Extract the [X, Y] coordinate from the center of the cell holding the provided text.  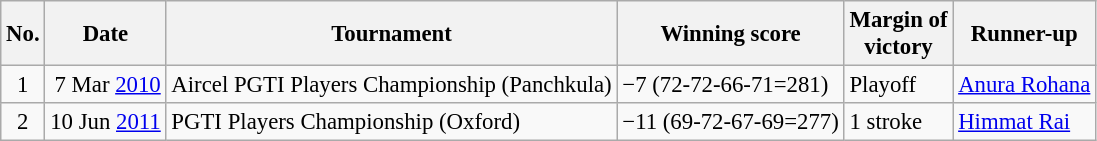
Margin ofvictory [898, 34]
Anura Rohana [1024, 85]
Playoff [898, 85]
Aircel PGTI Players Championship (Panchkula) [392, 85]
Winning score [730, 34]
10 Jun 2011 [106, 122]
Date [106, 34]
2 [23, 122]
1 stroke [898, 122]
PGTI Players Championship (Oxford) [392, 122]
Himmat Rai [1024, 122]
−11 (69-72-67-69=277) [730, 122]
−7 (72-72-66-71=281) [730, 85]
1 [23, 85]
7 Mar 2010 [106, 85]
No. [23, 34]
Tournament [392, 34]
Runner-up [1024, 34]
